Find where the given text appears and provide that cell's center as (x, y) coordinate. 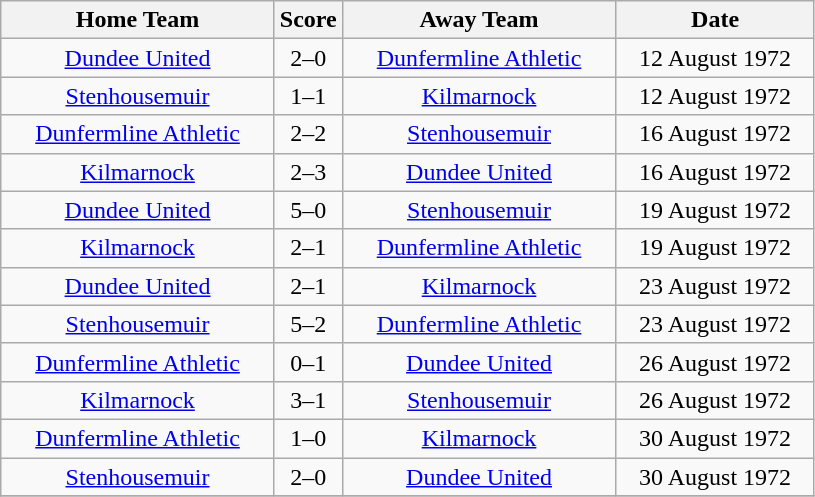
1–1 (308, 96)
Home Team (138, 20)
0–1 (308, 362)
Score (308, 20)
5–2 (308, 324)
1–0 (308, 438)
Date (716, 20)
5–0 (308, 210)
2–3 (308, 172)
Away Team (479, 20)
2–2 (308, 134)
3–1 (308, 400)
